For the text-containing cell, return its midpoint in [x, y] coordinate format. 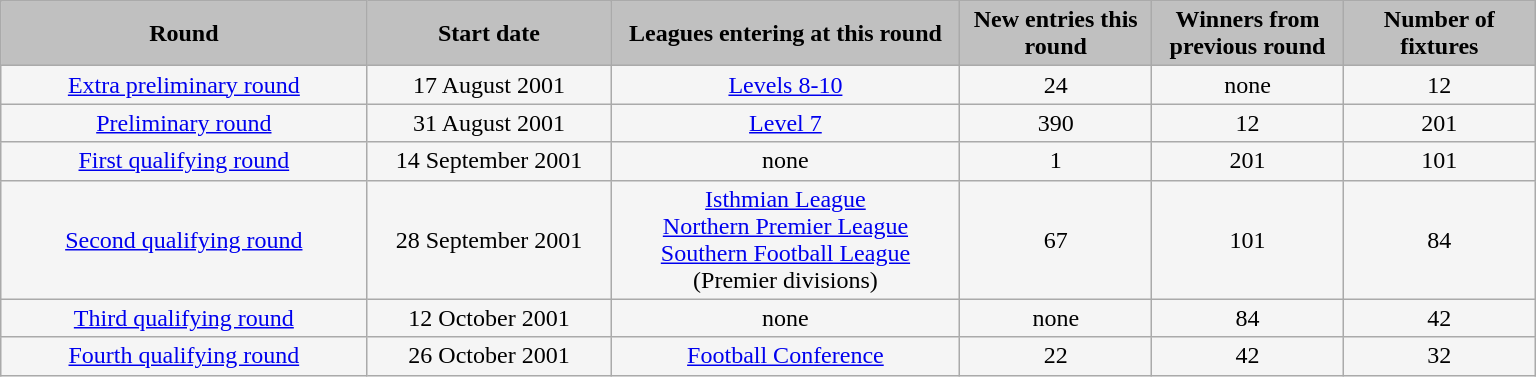
17 August 2001 [489, 85]
28 September 2001 [489, 240]
24 [1056, 85]
14 September 2001 [489, 161]
26 October 2001 [489, 356]
Third qualifying round [184, 318]
Round [184, 34]
Levels 8-10 [786, 85]
New entries this round [1056, 34]
Start date [489, 34]
Isthmian LeagueNorthern Premier LeagueSouthern Football League(Premier divisions) [786, 240]
390 [1056, 123]
Football Conference [786, 356]
Extra preliminary round [184, 85]
Winners from previous round [1248, 34]
Level 7 [786, 123]
Fourth qualifying round [184, 356]
Leagues entering at this round [786, 34]
1 [1056, 161]
22 [1056, 356]
31 August 2001 [489, 123]
Number of fixtures [1439, 34]
32 [1439, 356]
Preliminary round [184, 123]
Second qualifying round [184, 240]
12 October 2001 [489, 318]
First qualifying round [184, 161]
67 [1056, 240]
